For the text-containing cell, return its midpoint in [x, y] coordinate format. 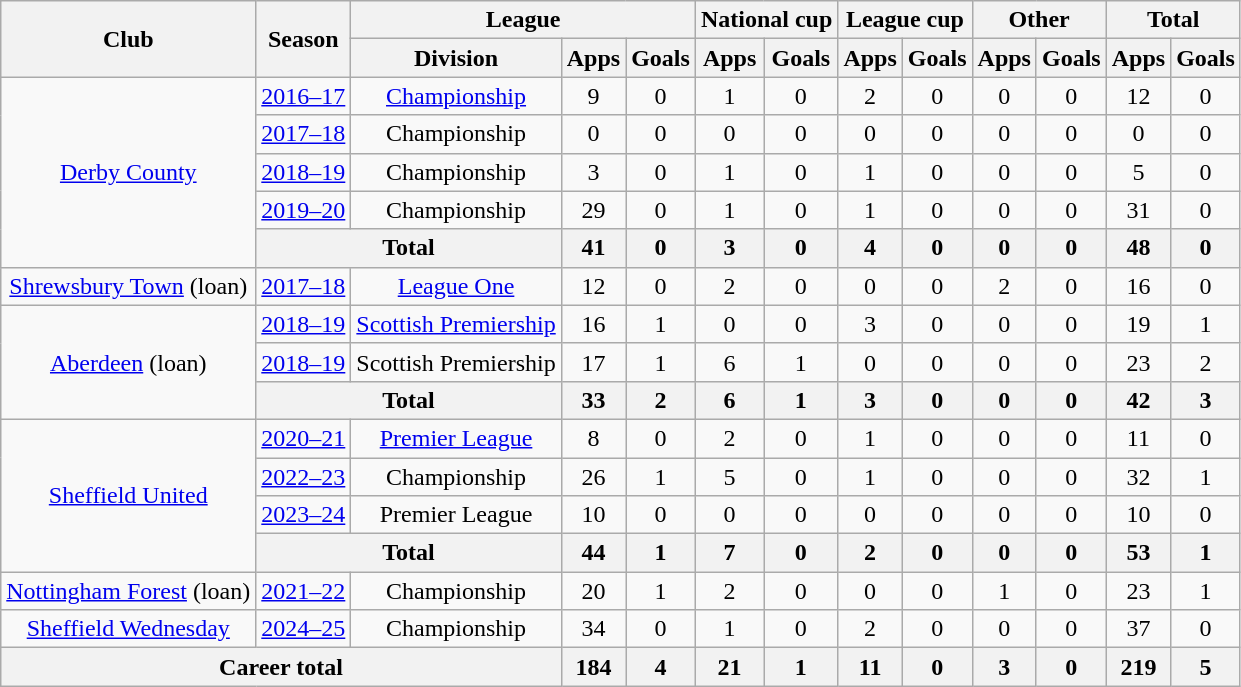
42 [1138, 400]
2021–22 [304, 591]
7 [729, 553]
Career total [281, 667]
9 [593, 96]
Sheffield Wednesday [128, 629]
League cup [905, 20]
26 [593, 477]
33 [593, 400]
219 [1138, 667]
34 [593, 629]
Nottingham Forest (loan) [128, 591]
31 [1138, 210]
53 [1138, 553]
48 [1138, 248]
19 [1138, 324]
2020–21 [304, 438]
29 [593, 210]
Sheffield United [128, 495]
National cup [766, 20]
8 [593, 438]
20 [593, 591]
Season [304, 39]
Other [1039, 20]
2022–23 [304, 477]
17 [593, 362]
44 [593, 553]
2024–25 [304, 629]
League One [456, 286]
32 [1138, 477]
41 [593, 248]
Aberdeen (loan) [128, 362]
Derby County [128, 172]
Club [128, 39]
Division [456, 58]
21 [729, 667]
2016–17 [304, 96]
2023–24 [304, 515]
2019–20 [304, 210]
League [524, 20]
184 [593, 667]
Shrewsbury Town (loan) [128, 286]
37 [1138, 629]
